Return [x, y] of the center of cell containing provided text 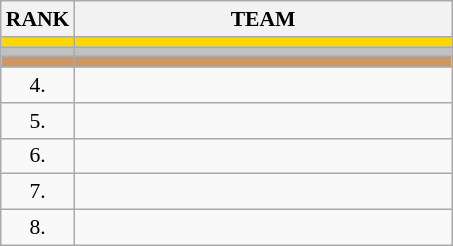
7. [38, 192]
RANK [38, 19]
5. [38, 121]
6. [38, 156]
TEAM [262, 19]
8. [38, 228]
4. [38, 85]
